Output the (x, y) coordinate of the center of the cell containing the given text.  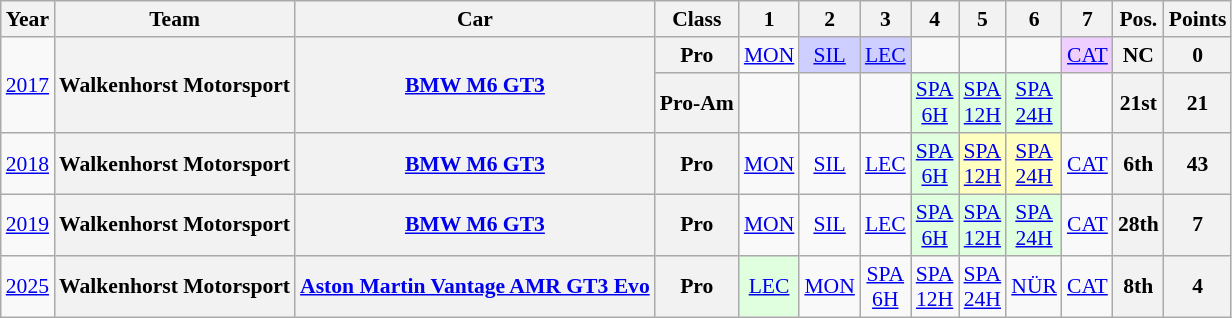
2025 (28, 286)
21 (1198, 102)
0 (1198, 55)
43 (1198, 164)
21st (1138, 102)
5 (982, 19)
3 (886, 19)
28th (1138, 226)
1 (770, 19)
Pos. (1138, 19)
2018 (28, 164)
Team (174, 19)
Year (28, 19)
Car (475, 19)
2017 (28, 86)
Aston Martin Vantage AMR GT3 Evo (475, 286)
Class (697, 19)
2 (830, 19)
Pro-Am (697, 102)
8th (1138, 286)
6th (1138, 164)
6 (1034, 19)
NÜR (1034, 286)
2019 (28, 226)
Points (1198, 19)
NC (1138, 55)
